Determine the (X, Y) coordinate at the center of the cell enclosing the given text.  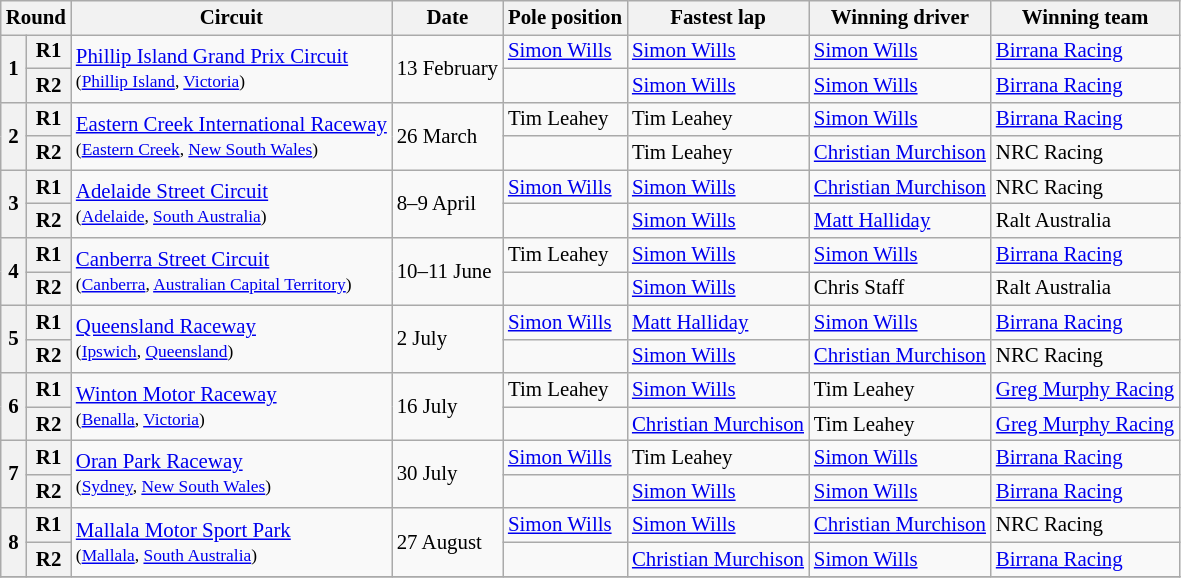
3 (14, 204)
2 July (448, 339)
Canberra Street Circuit(Canberra, Australian Capital Territory) (232, 272)
13 February (448, 68)
Pole position (565, 18)
26 March (448, 136)
Queensland Raceway(Ipswich, Queensland) (232, 339)
Mallala Motor Sport Park(Mallala, South Australia) (232, 542)
Date (448, 18)
27 August (448, 542)
Adelaide Street Circuit(Adelaide, South Australia) (232, 204)
8 (14, 542)
30 July (448, 475)
Winton Motor Raceway(Benalla, Victoria) (232, 407)
Winning driver (900, 18)
1 (14, 68)
4 (14, 272)
7 (14, 475)
10–11 June (448, 272)
5 (14, 339)
Winning team (1085, 18)
2 (14, 136)
Phillip Island Grand Prix Circuit(Phillip Island, Victoria) (232, 68)
6 (14, 407)
Chris Staff (900, 288)
16 July (448, 407)
Eastern Creek International Raceway(Eastern Creek, New South Wales) (232, 136)
Circuit (232, 18)
Fastest lap (718, 18)
8–9 April (448, 204)
Oran Park Raceway(Sydney, New South Wales) (232, 475)
Round (36, 18)
